Return the (x, y) coordinate for the center point of the cell that contains the specified text.  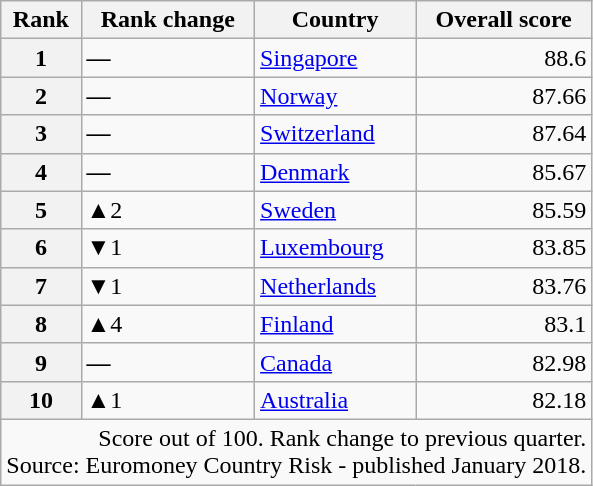
Country (336, 20)
▲2 (168, 210)
87.66 (504, 96)
83.76 (504, 286)
▲1 (168, 400)
3 (41, 134)
▲4 (168, 324)
85.59 (504, 210)
Norway (336, 96)
4 (41, 172)
Rank change (168, 20)
6 (41, 248)
1 (41, 58)
Switzerland (336, 134)
9 (41, 362)
82.98 (504, 362)
7 (41, 286)
Singapore (336, 58)
Australia (336, 400)
83.1 (504, 324)
Overall score (504, 20)
8 (41, 324)
Sweden (336, 210)
83.85 (504, 248)
2 (41, 96)
Finland (336, 324)
82.18 (504, 400)
Canada (336, 362)
85.67 (504, 172)
Rank (41, 20)
87.64 (504, 134)
Netherlands (336, 286)
88.6 (504, 58)
Luxembourg (336, 248)
5 (41, 210)
10 (41, 400)
Denmark (336, 172)
Score out of 100. Rank change to previous quarter.Source: Euromoney Country Risk - published January 2018. (296, 452)
